Return (X, Y) of the center of cell containing provided text 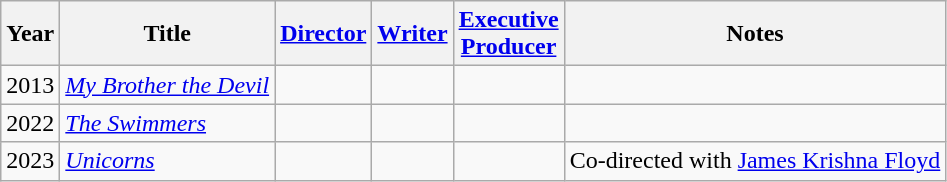
Title (168, 34)
Co-directed with James Krishna Floyd (755, 161)
2013 (30, 85)
Notes (755, 34)
ExecutiveProducer (508, 34)
2022 (30, 123)
Director (324, 34)
Unicorns (168, 161)
The Swimmers (168, 123)
My Brother the Devil (168, 85)
Year (30, 34)
2023 (30, 161)
Writer (412, 34)
